Provide the [X, Y] coordinate of the cell's center where the given text is located.  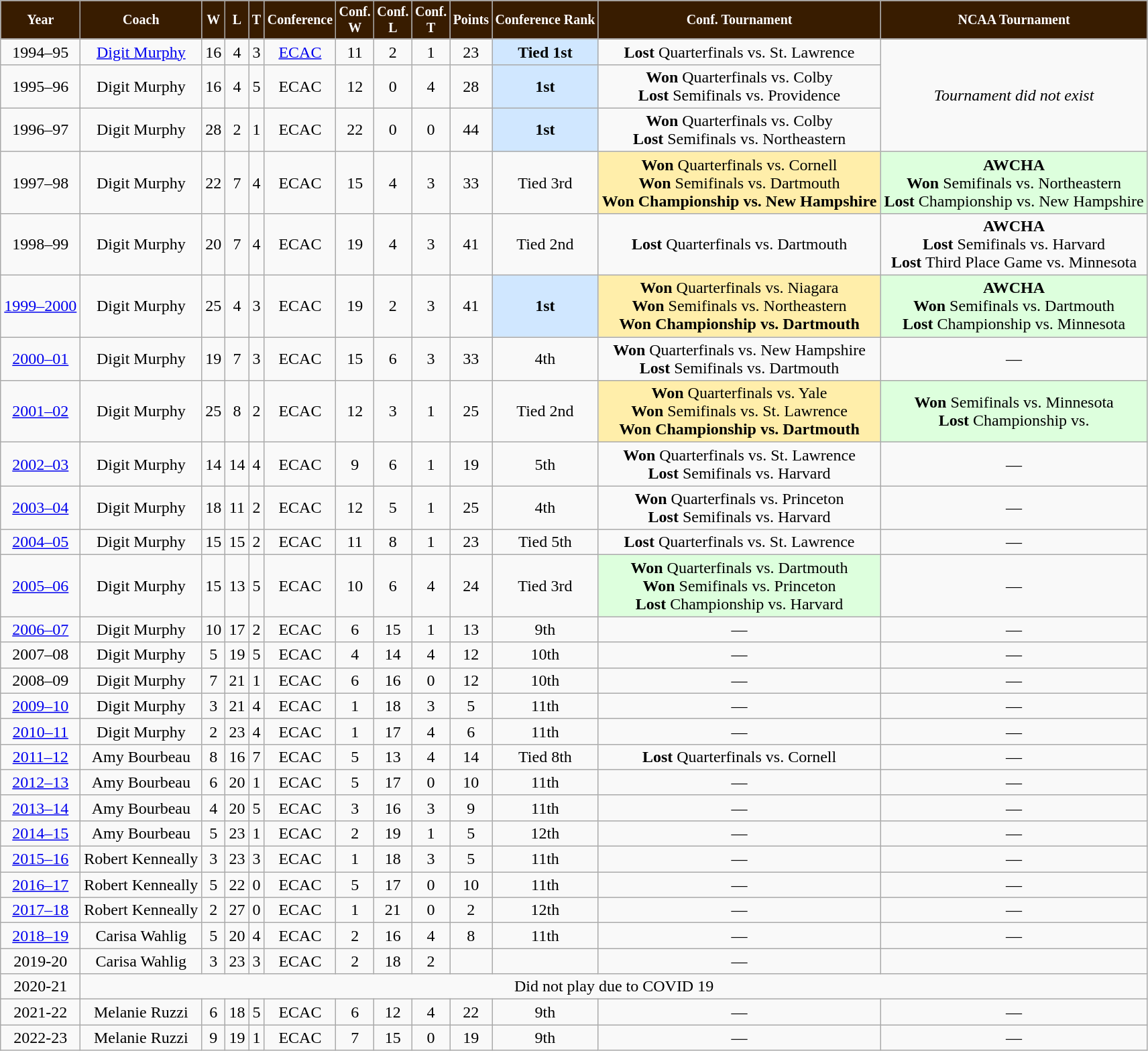
2012–13 [40, 782]
2015–16 [40, 859]
Lost Quarterfinals vs. Dartmouth [739, 244]
NCAA Tournament [1014, 20]
Lost Quarterfinals vs. Cornell [739, 757]
T [256, 20]
2017–18 [40, 910]
2022-23 [40, 1038]
2002–03 [40, 464]
1997–98 [40, 182]
Points [471, 20]
2005–06 [40, 586]
Won Quarterfinals vs. Cornell Won Semifinals vs. Dartmouth Won Championship vs. New Hampshire [739, 182]
W [213, 20]
1994–95 [40, 52]
AWCHA Lost Semifinals vs. Harvard Lost Third Place Game vs. Minnesota [1014, 244]
Conf. T [431, 20]
Tied 1st [545, 52]
Won Quarterfinals vs. Niagara Won Semifinals vs. Northeastern Won Championship vs. Dartmouth [739, 306]
1995–96 [40, 86]
Coach [141, 20]
2014–15 [40, 833]
L [237, 20]
24 [471, 586]
2018–19 [40, 936]
2021-22 [40, 1012]
2011–12 [40, 757]
Won Semifinals vs. Minnesota Lost Championship vs. [1014, 412]
Tied 8th [545, 757]
2010–11 [40, 731]
Conf. W [355, 20]
AWCHA Won Semifinals vs. Northeastern Lost Championship vs. New Hampshire [1014, 182]
2004–05 [40, 542]
Year [40, 20]
5th [545, 464]
2000–01 [40, 359]
Conf. Tournament [739, 20]
Tied 5th [545, 542]
Won Quarterfinals vs. Dartmouth Won Semifinals vs. Princeton Lost Championship vs. Harvard [739, 586]
Won Quarterfinals vs. Colby Lost Semifinals vs. Northeastern [739, 130]
Won Quarterfinals vs. St. Lawrence Lost Semifinals vs. Harvard [739, 464]
1999–2000 [40, 306]
Conference [300, 20]
1996–97 [40, 130]
Tournament did not exist [1014, 95]
44 [471, 130]
Won Quarterfinals vs. Yale Won Semifinals vs. St. Lawrence Won Championship vs. Dartmouth [739, 412]
2006–07 [40, 629]
Did not play due to COVID 19 [614, 987]
2019-20 [40, 961]
Conf. L [393, 20]
2013–14 [40, 808]
1998–99 [40, 244]
2007–08 [40, 655]
Won Quarterfinals vs. Princeton Lost Semifinals vs. Harvard [739, 508]
AWCHA Won Semifinals vs. Dartmouth Lost Championship vs. Minnesota [1014, 306]
2003–04 [40, 508]
Conference Rank [545, 20]
2016–17 [40, 885]
2020-21 [40, 987]
2009–10 [40, 706]
Won Quarterfinals vs. Colby Lost Semifinals vs. Providence [739, 86]
2008–09 [40, 680]
2001–02 [40, 412]
Won Quarterfinals vs. New Hampshire Lost Semifinals vs. Dartmouth [739, 359]
27 [237, 910]
